Detect which cell encompasses the target text, then output its [X, Y] center coordinate. 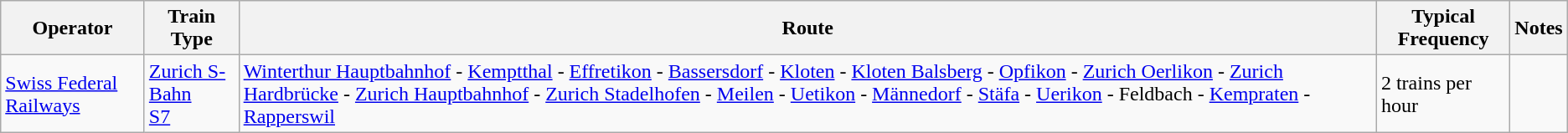
Train Type [191, 28]
Notes [1539, 28]
Swiss Federal Railways [73, 94]
Typical Frequency [1442, 28]
Operator [73, 28]
Zurich S-BahnS7 [191, 94]
2 trains per hour [1442, 94]
Route [807, 28]
